Return (X, Y) of the center of cell containing provided text 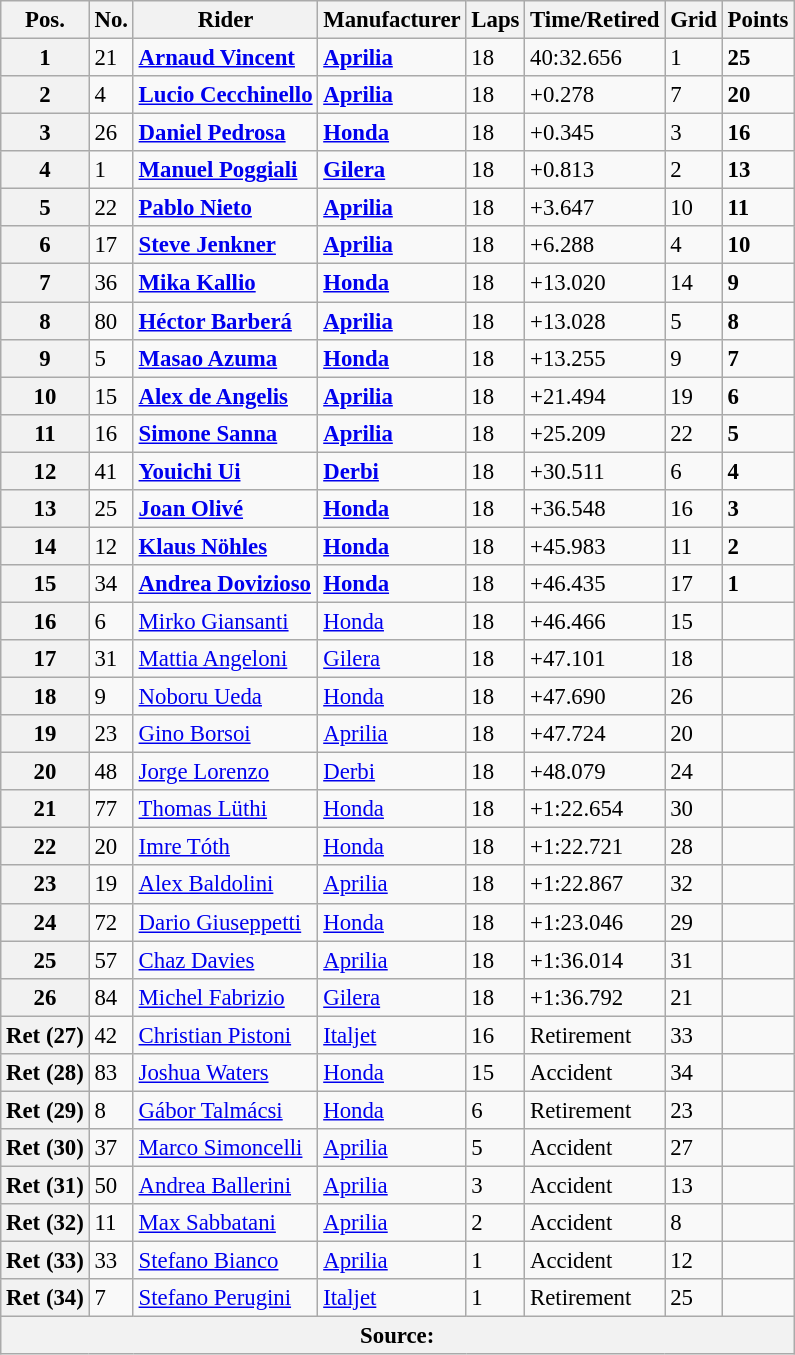
Marco Simoncelli (226, 1148)
30 (694, 809)
77 (111, 809)
+1:22.867 (595, 885)
+1:36.792 (595, 997)
Masao Azuma (226, 358)
+0.813 (595, 170)
+1:22.654 (595, 809)
Ret (33) (45, 1261)
Ret (34) (45, 1298)
Laps (496, 20)
37 (111, 1148)
Ret (30) (45, 1148)
Andrea Dovizioso (226, 584)
Youichi Ui (226, 471)
36 (111, 283)
Christian Pistoni (226, 1035)
Ret (28) (45, 1073)
+6.288 (595, 245)
+47.690 (595, 697)
Alex de Angelis (226, 396)
+36.548 (595, 509)
+25.209 (595, 433)
Daniel Pedrosa (226, 133)
Gábor Talmácsi (226, 1110)
+13.028 (595, 321)
Stefano Bianco (226, 1261)
Mika Kallio (226, 283)
42 (111, 1035)
Joshua Waters (226, 1073)
+1:22.721 (595, 847)
Ret (29) (45, 1110)
57 (111, 960)
+1:36.014 (595, 960)
Lucio Cecchinello (226, 95)
50 (111, 1185)
+47.101 (595, 659)
+46.466 (595, 621)
83 (111, 1073)
Ret (32) (45, 1223)
Dario Giuseppetti (226, 922)
32 (694, 885)
Arnaud Vincent (226, 58)
Andrea Ballerini (226, 1185)
40:32.656 (595, 58)
No. (111, 20)
+48.079 (595, 772)
Mattia Angeloni (226, 659)
Rider (226, 20)
Gino Borsoi (226, 734)
Imre Tóth (226, 847)
Joan Olivé (226, 509)
Chaz Davies (226, 960)
+45.983 (595, 546)
Ret (27) (45, 1035)
Alex Baldolini (226, 885)
72 (111, 922)
Mirko Giansanti (226, 621)
Pablo Nieto (226, 208)
Noboru Ueda (226, 697)
Steve Jenkner (226, 245)
84 (111, 997)
29 (694, 922)
+30.511 (595, 471)
Grid (694, 20)
Manuel Poggiali (226, 170)
+46.435 (595, 584)
41 (111, 471)
Simone Sanna (226, 433)
+3.647 (595, 208)
+0.345 (595, 133)
Stefano Perugini (226, 1298)
Thomas Lüthi (226, 809)
Max Sabbatani (226, 1223)
Manufacturer (392, 20)
28 (694, 847)
+13.020 (595, 283)
Points (758, 20)
+47.724 (595, 734)
48 (111, 772)
Pos. (45, 20)
+21.494 (595, 396)
Héctor Barberá (226, 321)
27 (694, 1148)
Source: (398, 1336)
+1:23.046 (595, 922)
Klaus Nöhles (226, 546)
80 (111, 321)
+0.278 (595, 95)
+13.255 (595, 358)
Ret (31) (45, 1185)
Time/Retired (595, 20)
Michel Fabrizio (226, 997)
Jorge Lorenzo (226, 772)
